Search for the cell housing the specified text and yield its [X, Y] center coordinate. 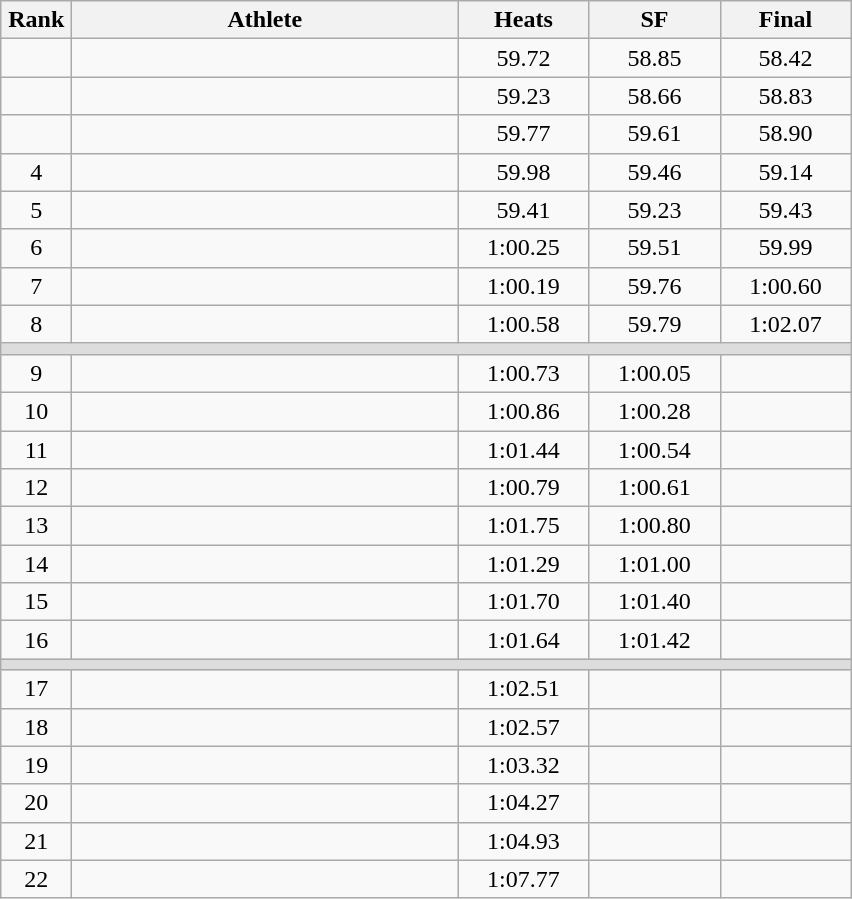
58.85 [654, 58]
10 [36, 411]
22 [36, 879]
59.77 [524, 134]
59.46 [654, 172]
13 [36, 526]
11 [36, 449]
Final [786, 20]
17 [36, 689]
SF [654, 20]
1:01.40 [654, 602]
1:00.80 [654, 526]
58.90 [786, 134]
58.42 [786, 58]
59.72 [524, 58]
59.43 [786, 210]
1:01.42 [654, 640]
1:07.77 [524, 879]
1:00.05 [654, 373]
Heats [524, 20]
1:00.28 [654, 411]
16 [36, 640]
21 [36, 841]
1:04.27 [524, 803]
1:00.61 [654, 488]
1:01.64 [524, 640]
1:03.32 [524, 765]
1:01.70 [524, 602]
1:00.86 [524, 411]
59.41 [524, 210]
15 [36, 602]
Rank [36, 20]
1:01.75 [524, 526]
4 [36, 172]
59.99 [786, 248]
7 [36, 286]
59.98 [524, 172]
59.14 [786, 172]
19 [36, 765]
58.66 [654, 96]
1:02.07 [786, 324]
5 [36, 210]
1:02.51 [524, 689]
14 [36, 564]
1:00.58 [524, 324]
1:00.19 [524, 286]
1:01.00 [654, 564]
59.79 [654, 324]
1:04.93 [524, 841]
59.51 [654, 248]
1:01.44 [524, 449]
1:00.25 [524, 248]
59.76 [654, 286]
20 [36, 803]
58.83 [786, 96]
1:01.29 [524, 564]
12 [36, 488]
1:00.54 [654, 449]
6 [36, 248]
1:00.79 [524, 488]
1:02.57 [524, 727]
59.61 [654, 134]
9 [36, 373]
Athlete [265, 20]
8 [36, 324]
18 [36, 727]
1:00.73 [524, 373]
1:00.60 [786, 286]
